Return [X, Y] of the center of cell containing provided text 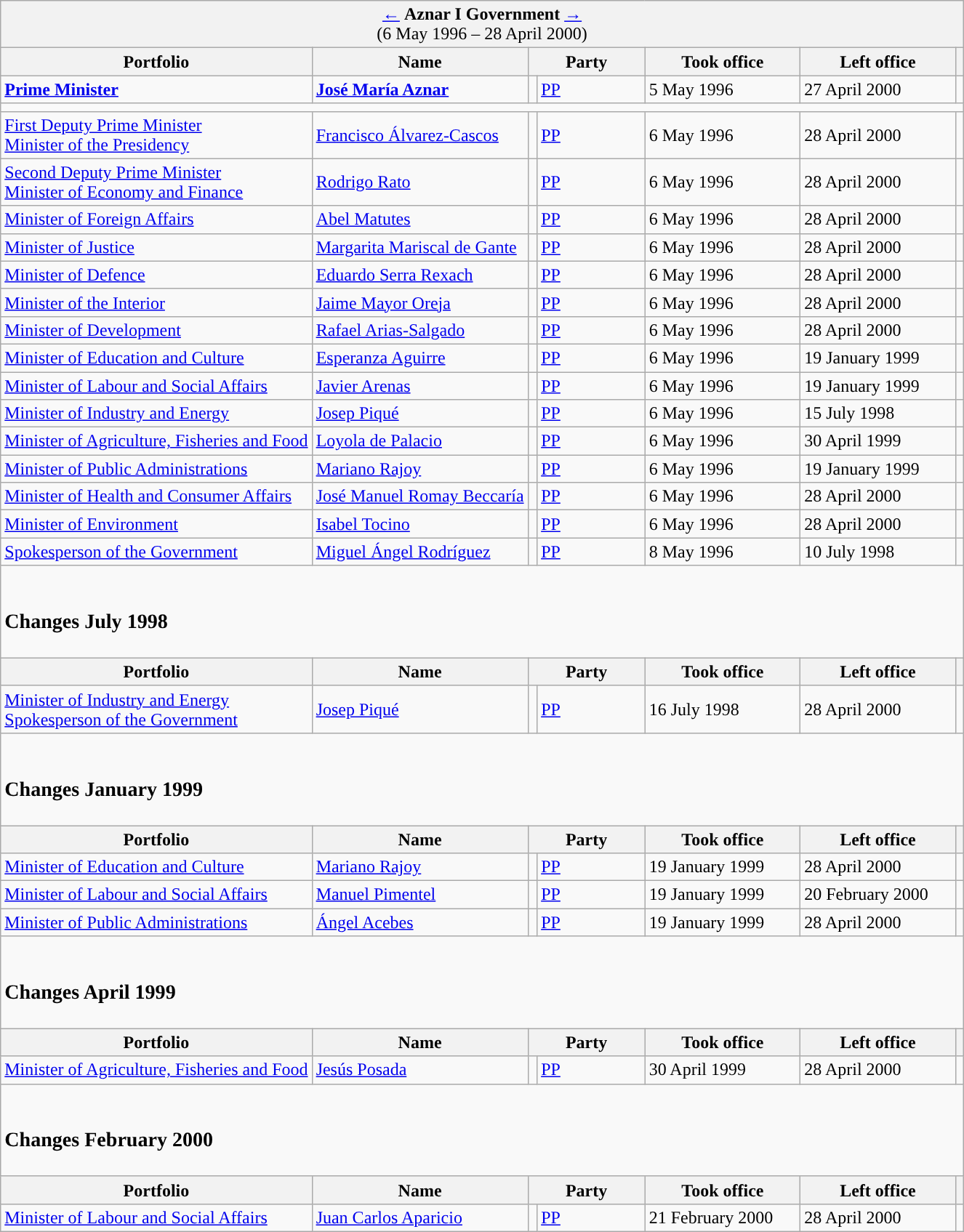
Ángel Acebes [420, 922]
Minister of Justice [156, 247]
Javier Arenas [420, 386]
Jesús Posada [420, 1070]
Francisco Álvarez-Cascos [420, 135]
Rodrigo Rato [420, 182]
Changes February 2000 [483, 1130]
16 July 1998 [723, 709]
Changes July 1998 [483, 612]
10 July 1998 [878, 552]
Isabel Tocino [420, 524]
Esperanza Aguirre [420, 358]
8 May 1996 [723, 552]
Rafael Arias-Salgado [420, 330]
Spokesperson of the Government [156, 552]
Abel Matutes [420, 220]
Minister of Foreign Affairs [156, 220]
Second Deputy Prime MinisterMinister of Economy and Finance [156, 182]
First Deputy Prime MinisterMinister of the Presidency [156, 135]
Miguel Ángel Rodríguez [420, 552]
Minister of the Interior [156, 302]
← Aznar I Government →(6 May 1996 – 28 April 2000) [483, 25]
21 February 2000 [723, 1217]
Changes January 1999 [483, 779]
Minister of Environment [156, 524]
Eduardo Serra Rexach [420, 275]
Minister of Industry and EnergySpokesperson of the Government [156, 709]
Changes April 1999 [483, 983]
Margarita Mariscal de Gante [420, 247]
Juan Carlos Aparicio [420, 1217]
José María Aznar [420, 89]
José Manuel Romay Beccaría [420, 496]
5 May 1996 [723, 89]
15 July 1998 [878, 414]
Minister of Health and Consumer Affairs [156, 496]
Jaime Mayor Oreja [420, 302]
Minister of Defence [156, 275]
Minister of Development [156, 330]
20 February 2000 [878, 895]
Manuel Pimentel [420, 895]
Minister of Industry and Energy [156, 414]
Loyola de Palacio [420, 441]
Prime Minister [156, 89]
27 April 2000 [878, 89]
